Return [x, y] of the center of cell containing provided text 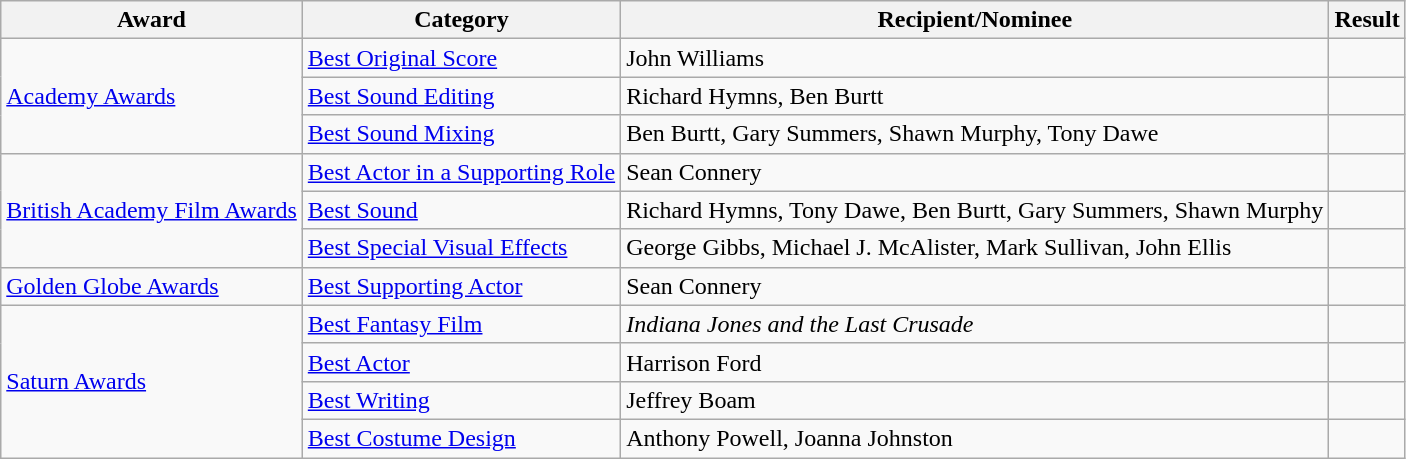
Best Sound Editing [461, 96]
Best Actor [461, 362]
Golden Globe Awards [152, 286]
Best Sound [461, 210]
Academy Awards [152, 96]
Jeffrey Boam [975, 400]
Best Supporting Actor [461, 286]
Richard Hymns, Tony Dawe, Ben Burtt, Gary Summers, Shawn Murphy [975, 210]
Anthony Powell, Joanna Johnston [975, 438]
Best Original Score [461, 58]
Harrison Ford [975, 362]
Best Fantasy Film [461, 324]
Result [1367, 20]
Ben Burtt, Gary Summers, Shawn Murphy, Tony Dawe [975, 134]
John Williams [975, 58]
George Gibbs, Michael J. McAlister, Mark Sullivan, John Ellis [975, 248]
Saturn Awards [152, 381]
Best Special Visual Effects [461, 248]
Richard Hymns, Ben Burtt [975, 96]
Recipient/Nominee [975, 20]
Best Sound Mixing [461, 134]
Best Costume Design [461, 438]
Best Actor in a Supporting Role [461, 172]
Indiana Jones and the Last Crusade [975, 324]
Best Writing [461, 400]
British Academy Film Awards [152, 210]
Category [461, 20]
Award [152, 20]
